Capture the cell that displays the provided text and extract its (x, y) central coordinate. 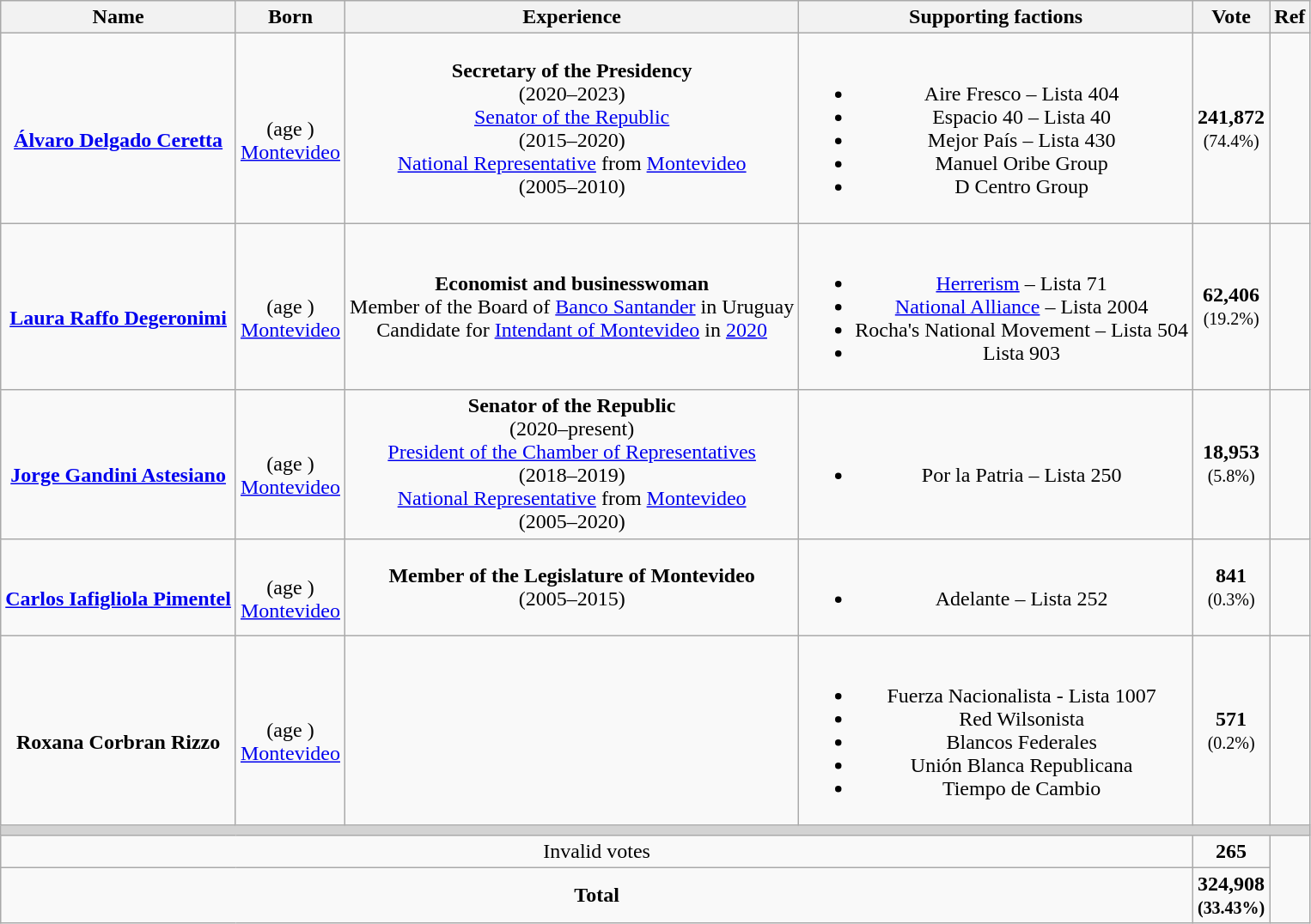
62,406(19.2%) (1230, 307)
Senator of the Republic (2020–present)President of the Chamber of Representatives(2018–2019)National Representative from Montevideo(2005–2020) (572, 464)
571(0.2%) (1230, 730)
Aire Fresco – Lista 404Espacio 40 – Lista 40Mejor País – Lista 430Manuel Oribe GroupD Centro Group (997, 129)
Secretary of the Presidency (2020–2023)Senator of the Republic(2015–2020)National Representative from Montevideo(2005–2010) (572, 129)
241,872(74.4%) (1230, 129)
Álvaro Delgado Ceretta (119, 129)
Carlos Iafigliola Pimentel (119, 587)
Experience (572, 17)
Por la Patria – Lista 250 (997, 464)
Total (597, 895)
Invalid votes (597, 851)
Name (119, 17)
Member of the Legislature of Montevideo(2005–2015) (572, 587)
Fuerza Nacionalista - Lista 1007Red WilsonistaBlancos FederalesUnión Blanca RepublicanaTiempo de Cambio (997, 730)
Jorge Gandini Astesiano (119, 464)
841(0.3%) (1230, 587)
Laura Raffo Degeronimi (119, 307)
Roxana Corbran Rizzo (119, 730)
Vote (1230, 17)
Ref (1290, 17)
324,908(33.43%) (1230, 895)
Born (290, 17)
265 (1230, 851)
18,953(5.8%) (1230, 464)
Supporting factions (997, 17)
Economist and businesswoman Member of the Board of Banco Santander in UruguayCandidate for Intendant of Montevideo in 2020 (572, 307)
Herrerism – Lista 71National Alliance – Lista 2004Rocha's National Movement – Lista 504Lista 903 (997, 307)
Adelante – Lista 252 (997, 587)
